For the text-containing cell, return its midpoint in (X, Y) coordinate format. 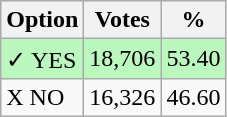
✓ YES (42, 59)
% (194, 20)
X NO (42, 97)
18,706 (122, 59)
46.60 (194, 97)
Option (42, 20)
53.40 (194, 59)
16,326 (122, 97)
Votes (122, 20)
